For the text-containing cell, return its midpoint in [X, Y] coordinate format. 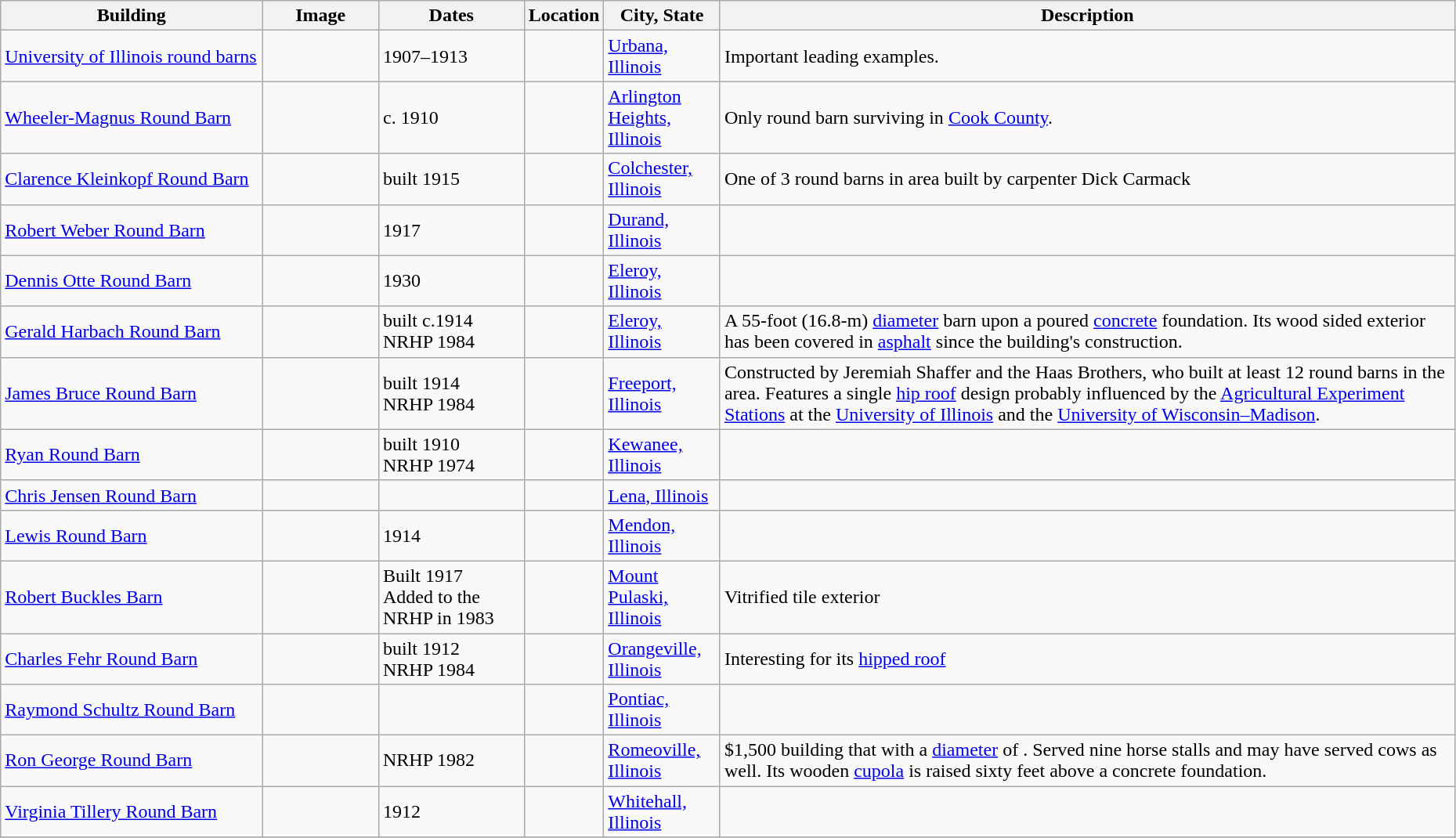
Important leading examples. [1087, 56]
Charles Fehr Round Barn [132, 658]
Dennis Otte Round Barn [132, 280]
Orangeville, Illinois [663, 658]
Lewis Round Barn [132, 536]
Description [1087, 16]
NRHP 1982 [451, 761]
James Bruce Round Barn [132, 393]
Kewanee, Illinois [663, 454]
1914 [451, 536]
Arlington Heights, Illinois [663, 117]
Vitrified tile exterior [1087, 597]
Robert Weber Round Barn [132, 230]
Ryan Round Barn [132, 454]
One of 3 round barns in area built by carpenter Dick Carmack [1087, 179]
1912 [451, 811]
Robert Buckles Barn [132, 597]
Durand, Illinois [663, 230]
Wheeler-Magnus Round Barn [132, 117]
Gerald Harbach Round Barn [132, 332]
Lena, Illinois [663, 495]
Only round barn surviving in Cook County. [1087, 117]
Whitehall, Illinois [663, 811]
Colchester, Illinois [663, 179]
Clarence Kleinkopf Round Barn [132, 179]
Built 1917Added to the NRHP in 1983 [451, 597]
Location [564, 16]
Building [132, 16]
Mendon, Illinois [663, 536]
1930 [451, 280]
built 1910NRHP 1974 [451, 454]
Raymond Schultz Round Barn [132, 710]
Ron George Round Barn [132, 761]
Pontiac, Illinois [663, 710]
1907–1913 [451, 56]
Image [321, 16]
Urbana, Illinois [663, 56]
University of Illinois round barns [132, 56]
built 1914NRHP 1984 [451, 393]
Freeport, Illinois [663, 393]
Dates [451, 16]
Romeoville, Illinois [663, 761]
Interesting for its hipped roof [1087, 658]
Virginia Tillery Round Barn [132, 811]
built 1915 [451, 179]
Mount Pulaski, Illinois [663, 597]
City, State [663, 16]
Chris Jensen Round Barn [132, 495]
c. 1910 [451, 117]
built 1912NRHP 1984 [451, 658]
built c.1914NRHP 1984 [451, 332]
1917 [451, 230]
